Locate the cell with the specified text and output its [x, y] center coordinate. 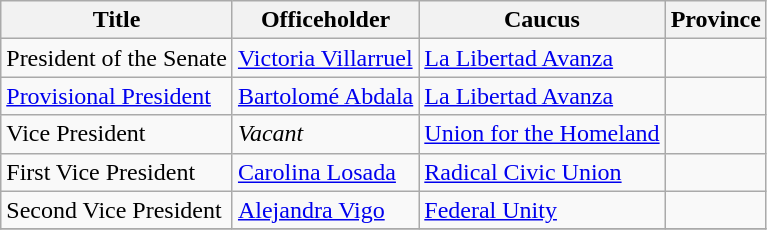
Radical Civic Union [542, 172]
Vice President [117, 134]
First Vice President [117, 172]
Carolina Losada [325, 172]
Caucus [542, 20]
Bartolomé Abdala [325, 96]
Alejandra Vigo [325, 210]
Province [716, 20]
Title [117, 20]
Provisional President [117, 96]
Officeholder [325, 20]
Second Vice President [117, 210]
Union for the Homeland [542, 134]
Federal Unity [542, 210]
Victoria Villarruel [325, 58]
Vacant [325, 134]
President of the Senate [117, 58]
